Provide the (X, Y) coordinate of the cell's center where the given text is located.  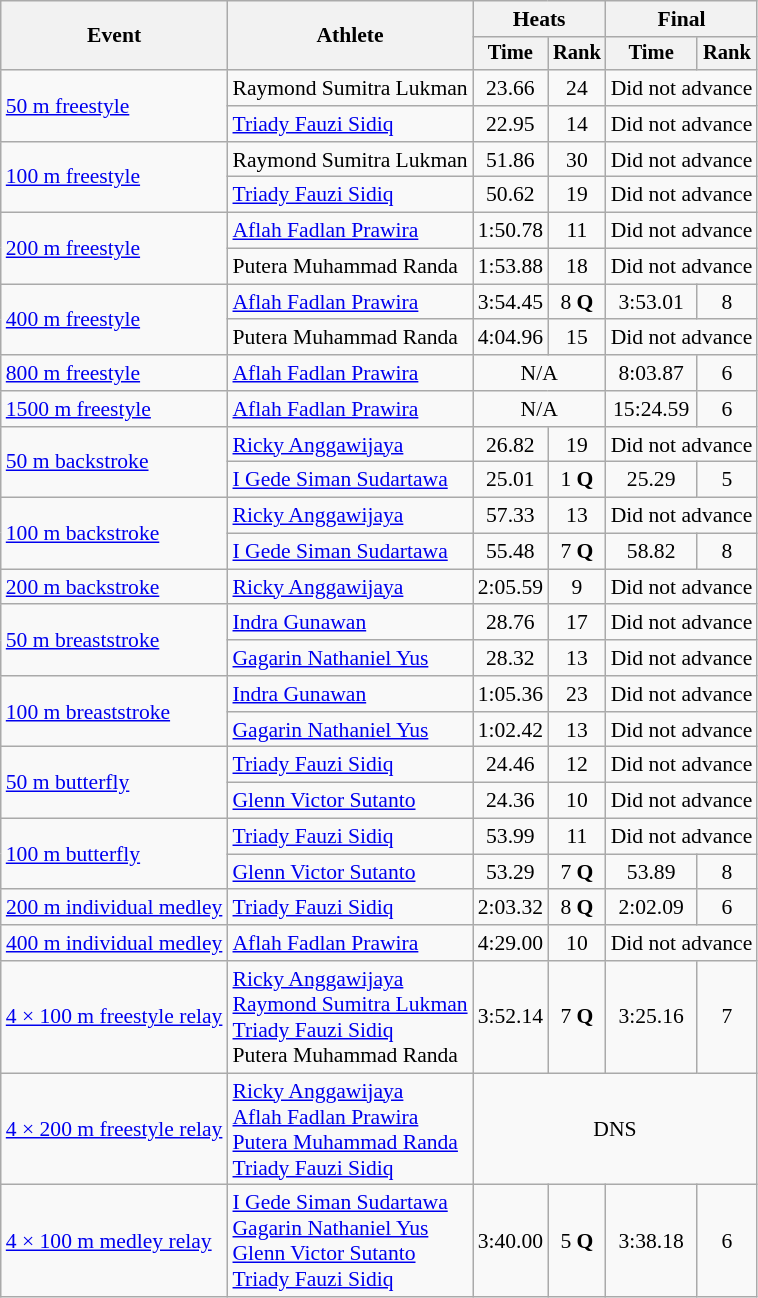
51.86 (510, 160)
2:02.09 (652, 908)
9 (577, 587)
25.29 (652, 480)
Event (114, 36)
50 m freestyle (114, 106)
1500 m freestyle (114, 409)
17 (577, 623)
24.36 (510, 801)
50 m backstroke (114, 462)
24 (577, 88)
4 × 100 m freestyle relay (114, 1017)
I Gede Siman SudartawaGagarin Nathaniel YusGlenn Victor SutantoTriady Fauzi Sidiq (350, 1241)
100 m breaststroke (114, 712)
200 m freestyle (114, 248)
Final (682, 19)
22.95 (510, 124)
23.66 (510, 88)
400 m individual medley (114, 943)
15 (577, 338)
200 m individual medley (114, 908)
3:40.00 (510, 1241)
23 (577, 694)
5 Q (577, 1241)
4:04.96 (510, 338)
1:53.88 (510, 267)
Heats (540, 19)
28.76 (510, 623)
4 × 100 m medley relay (114, 1241)
25.01 (510, 480)
53.89 (652, 872)
3:54.45 (510, 302)
100 m butterfly (114, 854)
1:05.36 (510, 694)
26.82 (510, 445)
28.32 (510, 658)
4:29.00 (510, 943)
12 (577, 765)
24.46 (510, 765)
57.33 (510, 516)
200 m backstroke (114, 587)
58.82 (652, 552)
Ricky AnggawijayaRaymond Sumitra LukmanTriady Fauzi SidiqPutera Muhammad Randa (350, 1017)
3:25.16 (652, 1017)
100 m backstroke (114, 534)
Ricky AnggawijayaAflah Fadlan PrawiraPutera Muhammad RandaTriady Fauzi Sidiq (350, 1129)
18 (577, 267)
4 × 200 m freestyle relay (114, 1129)
53.29 (510, 872)
1:50.78 (510, 231)
50.62 (510, 195)
5 (728, 480)
55.48 (510, 552)
1 Q (577, 480)
7 (728, 1017)
Athlete (350, 36)
8:03.87 (652, 373)
15:24.59 (652, 409)
800 m freestyle (114, 373)
14 (577, 124)
3:38.18 (652, 1241)
2:05.59 (510, 587)
1:02.42 (510, 730)
DNS (616, 1129)
100 m freestyle (114, 178)
3:52.14 (510, 1017)
50 m butterfly (114, 782)
30 (577, 160)
400 m freestyle (114, 320)
2:03.32 (510, 908)
50 m breaststroke (114, 640)
3:53.01 (652, 302)
53.99 (510, 837)
